Scan for the cell matching the given text and deliver its (X, Y) coordinate at center. 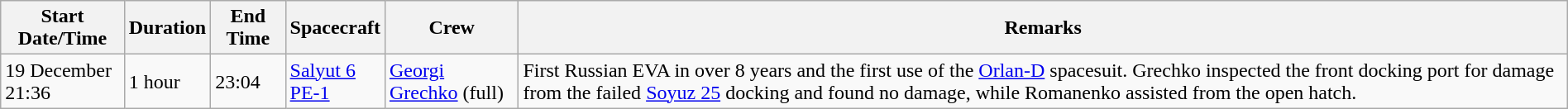
Crew (452, 28)
Duration (167, 28)
Remarks (1043, 28)
Start Date/Time (63, 28)
Georgi Grechko (full) (452, 81)
19 December21:36 (63, 81)
End Time (248, 28)
1 hour (167, 81)
Spacecraft (335, 28)
Salyut 6PE-1 (335, 81)
23:04 (248, 81)
